Locate the cell with the specified text and output its (X, Y) center coordinate. 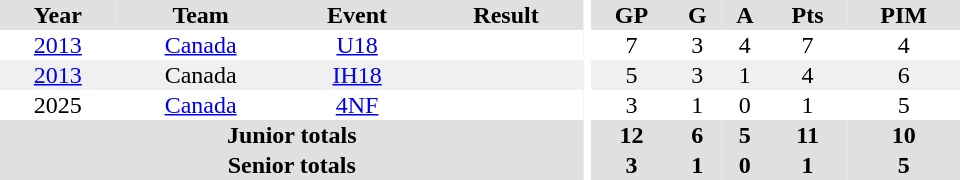
Senior totals (292, 165)
Event (358, 15)
Team (201, 15)
Result (506, 15)
PIM (904, 15)
IH18 (358, 75)
U18 (358, 45)
A (745, 15)
10 (904, 135)
GP (631, 15)
12 (631, 135)
11 (808, 135)
4NF (358, 105)
G (698, 15)
2025 (58, 105)
Year (58, 15)
Pts (808, 15)
Junior totals (292, 135)
